Provide the [x, y] coordinate of the cell's center where the given text is located.  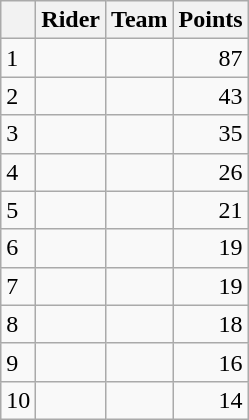
6 [18, 248]
4 [18, 172]
35 [210, 134]
2 [18, 96]
18 [210, 324]
Team [140, 20]
87 [210, 58]
21 [210, 210]
14 [210, 400]
16 [210, 362]
9 [18, 362]
3 [18, 134]
1 [18, 58]
8 [18, 324]
Points [210, 20]
26 [210, 172]
7 [18, 286]
10 [18, 400]
Rider [71, 20]
5 [18, 210]
43 [210, 96]
